Locate the cell with the specified text and output its (X, Y) center coordinate. 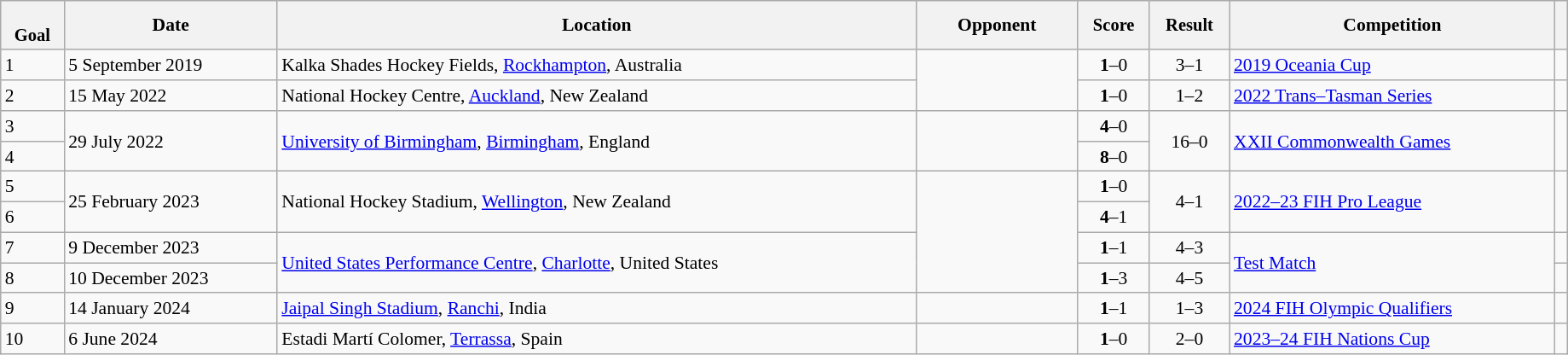
University of Birmingham, Birmingham, England (597, 142)
9 (32, 309)
9 December 2023 (171, 248)
United States Performance Centre, Charlotte, United States (597, 263)
8–0 (1114, 157)
29 July 2022 (171, 142)
8 (32, 278)
Goal (32, 26)
Opponent (997, 26)
2–0 (1189, 339)
4–0 (1114, 126)
15 May 2022 (171, 96)
Kalka Shades Hockey Fields, Rockhampton, Australia (597, 66)
2022 Trans–Tasman Series (1392, 96)
Jaipal Singh Stadium, Ranchi, India (597, 309)
Location (597, 26)
6 June 2024 (171, 339)
1 (32, 66)
6 (32, 218)
5 (32, 187)
National Hockey Centre, Auckland, New Zealand (597, 96)
2022–23 FIH Pro League (1392, 201)
Score (1114, 26)
National Hockey Stadium, Wellington, New Zealand (597, 201)
10 (32, 339)
3 (32, 126)
10 December 2023 (171, 278)
16–0 (1189, 142)
4–5 (1189, 278)
2023–24 FIH Nations Cup (1392, 339)
2019 Oceania Cup (1392, 66)
Test Match (1392, 263)
4 (32, 157)
Competition (1392, 26)
Estadi Martí Colomer, Terrassa, Spain (597, 339)
2024 FIH Olympic Qualifiers (1392, 309)
Date (171, 26)
1–2 (1189, 96)
3–1 (1189, 66)
Result (1189, 26)
25 February 2023 (171, 201)
4–3 (1189, 248)
XXII Commonwealth Games (1392, 142)
2 (32, 96)
14 January 2024 (171, 309)
7 (32, 248)
5 September 2019 (171, 66)
